Return (X, Y) of the center of cell containing provided text 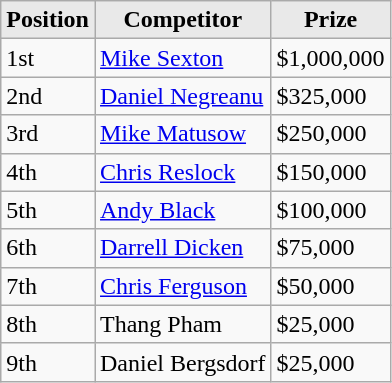
$150,000 (330, 172)
Competitor (182, 20)
6th (48, 248)
Prize (330, 20)
Mike Matusow (182, 134)
4th (48, 172)
3rd (48, 134)
Mike Sexton (182, 58)
Chris Ferguson (182, 286)
7th (48, 286)
$50,000 (330, 286)
Andy Black (182, 210)
Daniel Bergsdorf (182, 362)
Chris Reslock (182, 172)
5th (48, 210)
Thang Pham (182, 324)
$325,000 (330, 96)
$100,000 (330, 210)
Darrell Dicken (182, 248)
1st (48, 58)
$250,000 (330, 134)
Daniel Negreanu (182, 96)
9th (48, 362)
$75,000 (330, 248)
8th (48, 324)
2nd (48, 96)
Position (48, 20)
$1,000,000 (330, 58)
